Determine the (X, Y) coordinate at the center of the cell enclosing the given text.  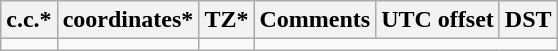
DST (528, 20)
Comments (315, 20)
coordinates* (128, 20)
TZ* (226, 20)
UTC offset (438, 20)
c.c.* (29, 20)
